Return the [x, y] coordinate for the center point of the cell that contains the specified text.  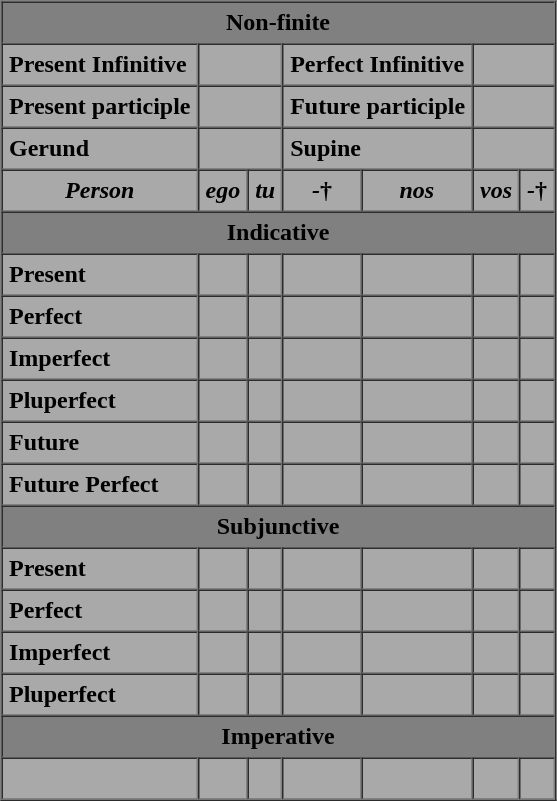
ego [223, 191]
Indicative [278, 233]
Subjunctive [278, 527]
Supine [378, 149]
Imperative [278, 737]
Present Infinitive [100, 65]
Person [100, 191]
Future [100, 443]
Gerund [100, 149]
vos [496, 191]
Perfect Infinitive [378, 65]
tu [266, 191]
Non-finite [278, 23]
Future Perfect [100, 485]
Future participle [378, 107]
Present participle [100, 107]
nos [416, 191]
